Return the [x, y] coordinate for the center point of the cell that contains the specified text.  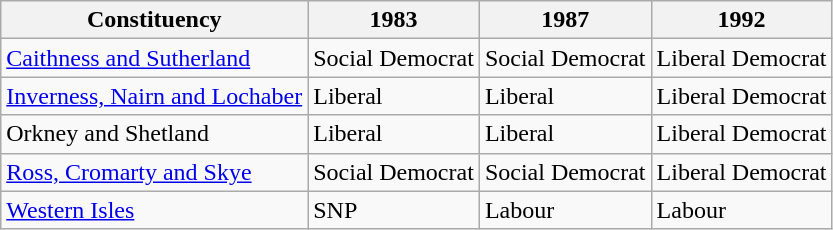
Constituency [154, 20]
Ross, Cromarty and Skye [154, 172]
1983 [394, 20]
1992 [742, 20]
SNP [394, 210]
1987 [565, 20]
Western Isles [154, 210]
Orkney and Shetland [154, 134]
Inverness, Nairn and Lochaber [154, 96]
Caithness and Sutherland [154, 58]
